From the cell containing the given text, extract its center point as (X, Y) coordinate. 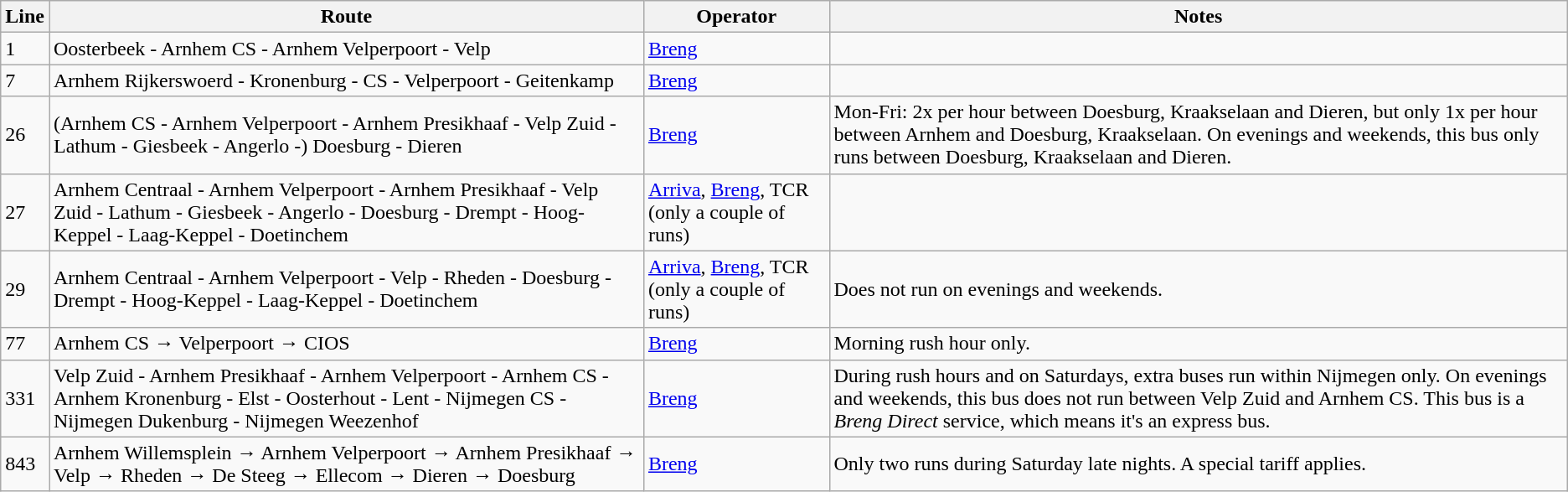
Notes (1198, 17)
Morning rush hour only. (1198, 344)
7 (25, 80)
Line (25, 17)
Arnhem Centraal - Arnhem Velperpoort - Velp - Rheden - Doesburg - Drempt - Hoog-Keppel - Laag-Keppel - Doetinchem (346, 289)
Does not run on evenings and weekends. (1198, 289)
Arnhem CS → Velperpoort → CIOS (346, 344)
Operator (736, 17)
77 (25, 344)
Arnhem Rijkerswoerd - Kronenburg - CS - Velperpoort - Geitenkamp (346, 80)
331 (25, 398)
Route (346, 17)
Oosterbeek - Arnhem CS - Arnhem Velperpoort - Velp (346, 49)
Only two runs during Saturday late nights. A special tariff applies. (1198, 464)
843 (25, 464)
Arnhem Willemsplein → Arnhem Velperpoort → Arnhem Presikhaaf → Velp → Rheden → De Steeg → Ellecom → Dieren → Doesburg (346, 464)
(Arnhem CS - Arnhem Velperpoort - Arnhem Presikhaaf - Velp Zuid - Lathum - Giesbeek - Angerlo -) Doesburg - Dieren (346, 135)
1 (25, 49)
26 (25, 135)
27 (25, 212)
29 (25, 289)
